Pinpoint the cell where the given text exists, returning its (X, Y) midpoint coordinate. 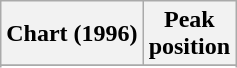
Chart (1996) (72, 34)
Peakposition (189, 34)
